Scan for the cell matching the given text and deliver its [X, Y] coordinate at center. 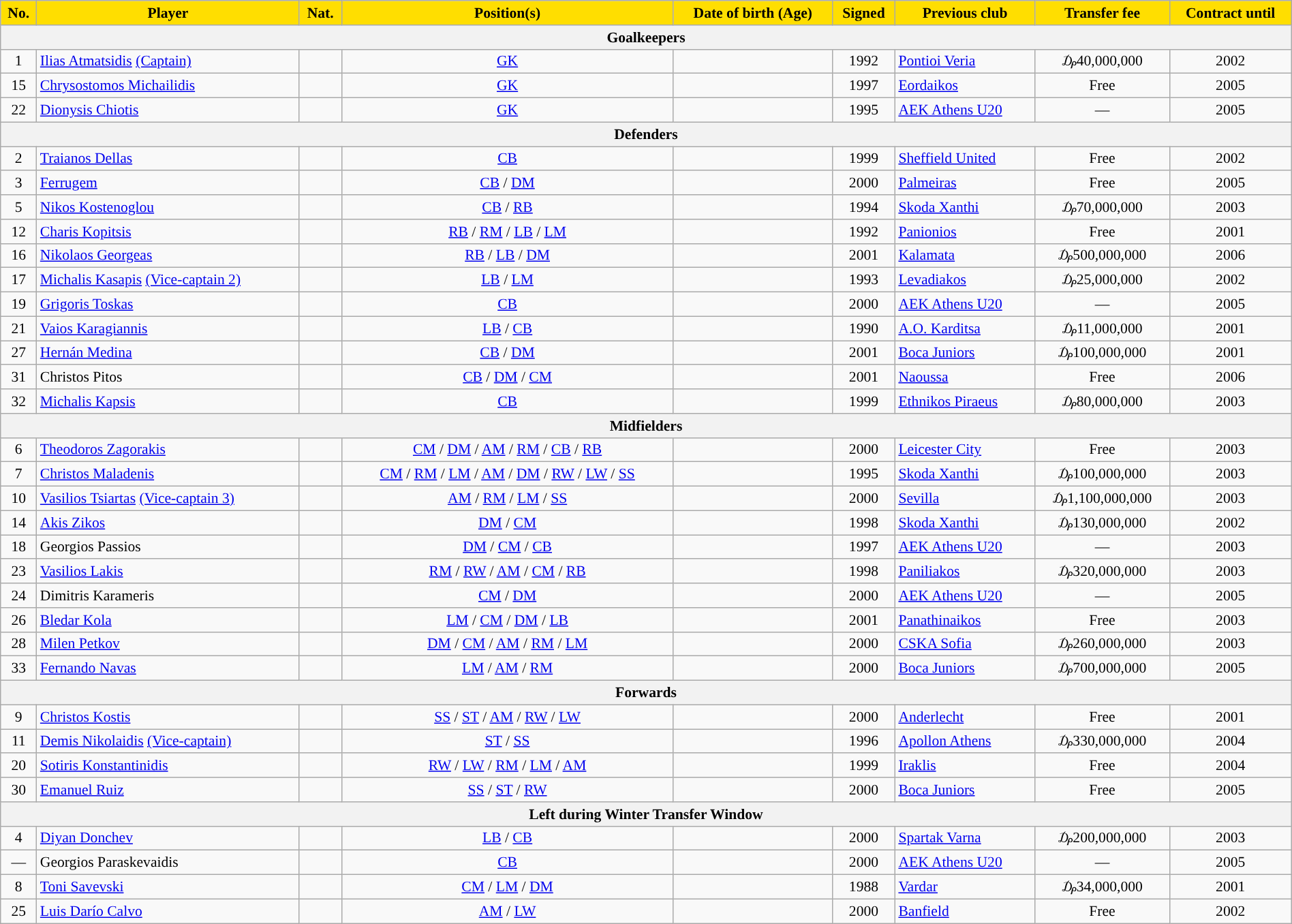
Fernando Navas [168, 668]
Contract until [1231, 13]
₯25,000,000 [1103, 280]
Georgios Paraskevaidis [168, 863]
₯260,000,000 [1103, 644]
AM / LW [507, 911]
1988 [864, 887]
1990 [864, 328]
Christos Maladenis [168, 474]
Christos Pitos [168, 378]
RB / LB / DM [507, 256]
Nikos Kostenoglou [168, 207]
Theodoros Zagorakis [168, 450]
21 [19, 328]
10 [19, 499]
Transfer fee [1103, 13]
CM / DM [507, 596]
₯130,000,000 [1103, 523]
1993 [864, 280]
Milen Petkov [168, 644]
12 [19, 232]
Kalamata [965, 256]
Luis Darío Calvo [168, 911]
SS / ST / AM / RW / LW [507, 717]
Left during Winter Transfer Window [646, 814]
CM / RM / LM / AM / DM / RW / LW / SS [507, 474]
A.O. Karditsa [965, 328]
DM / CM / AM / RM / LM [507, 644]
Apollon Athens [965, 741]
Midfielders [646, 426]
Sotiris Konstantinidis [168, 766]
SS / ST / RW [507, 790]
Position(s) [507, 13]
LB / LM [507, 280]
Paniliakos [965, 572]
₯70,000,000 [1103, 207]
20 [19, 766]
Spartak Varna [965, 838]
DM / CM / CB [507, 547]
CSKA Sofia [965, 644]
AM / RM / LM / SS [507, 499]
Vasilios Tsiartas (Vice-captain 3) [168, 499]
CM / LM / DM [507, 887]
₯40,000,000 [1103, 61]
Leicester City [965, 450]
No. [19, 13]
19 [19, 305]
LM / CM / DM / LB [507, 620]
Dionysis Chiotis [168, 110]
Defenders [646, 134]
RB / RM / LB / LM [507, 232]
14 [19, 523]
₯1,100,000,000 [1103, 499]
1994 [864, 207]
1 [19, 61]
Iraklis [965, 766]
RM / RW / AM / CM / RB [507, 572]
Sheffield United [965, 159]
Previous club [965, 13]
24 [19, 596]
₯700,000,000 [1103, 668]
5 [19, 207]
25 [19, 911]
15 [19, 86]
Vaios Karagiannis [168, 328]
₯500,000,000 [1103, 256]
CM / DM / AM / RM / CB / RB [507, 450]
ST / SS [507, 741]
₯200,000,000 [1103, 838]
Date of birth (Age) [753, 13]
27 [19, 353]
Panionios [965, 232]
Georgios Passios [168, 547]
1996 [864, 741]
18 [19, 547]
Akis Zikos [168, 523]
Charis Kopitsis [168, 232]
Ilias Atmatsidis (Captain) [168, 61]
17 [19, 280]
Grigoris Toskas [168, 305]
6 [19, 450]
8 [19, 887]
Goalkeepers [646, 37]
Anderlecht [965, 717]
33 [19, 668]
Naoussa [965, 378]
LM / AM / RM [507, 668]
Sevilla [965, 499]
₯320,000,000 [1103, 572]
2 [19, 159]
Nat. [320, 13]
Michalis Kasapis (Vice-captain 2) [168, 280]
Levadiakos [965, 280]
CB / RB [507, 207]
9 [19, 717]
Traianos Dellas [168, 159]
Michalis Kapsis [168, 401]
Christos Kostis [168, 717]
Ferrugem [168, 183]
RW / LW / RM / LM / AM [507, 766]
22 [19, 110]
Player [168, 13]
Ethnikos Piraeus [965, 401]
Banfield [965, 911]
Palmeiras [965, 183]
31 [19, 378]
11 [19, 741]
Vardar [965, 887]
28 [19, 644]
30 [19, 790]
Demis Nikolaidis (Vice-captain) [168, 741]
32 [19, 401]
16 [19, 256]
Bledar Kola [168, 620]
Chrysostomos Michailidis [168, 86]
₯330,000,000 [1103, 741]
Hernán Medina [168, 353]
₯11,000,000 [1103, 328]
₯34,000,000 [1103, 887]
Vasilios Lakis [168, 572]
Dimitris Karameris [168, 596]
Panathinaikos [965, 620]
23 [19, 572]
Eordaikos [965, 86]
DM / CM [507, 523]
26 [19, 620]
Pontioi Veria [965, 61]
3 [19, 183]
₯80,000,000 [1103, 401]
CB / DM / CM [507, 378]
4 [19, 838]
Diyan Donchev [168, 838]
7 [19, 474]
Nikolaos Georgeas [168, 256]
Toni Savevski [168, 887]
Emanuel Ruiz [168, 790]
Forwards [646, 693]
Signed [864, 13]
